Extract the [x, y] coordinate from the center of the cell holding the provided text.  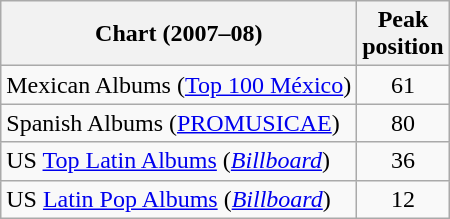
Peakposition [403, 34]
61 [403, 85]
US Top Latin Albums (Billboard) [179, 161]
36 [403, 161]
US Latin Pop Albums (Billboard) [179, 199]
Chart (2007–08) [179, 34]
Mexican Albums (Top 100 México) [179, 85]
Spanish Albums (PROMUSICAE) [179, 123]
80 [403, 123]
12 [403, 199]
